Extract the [X, Y] coordinate from the center of the cell holding the provided text.  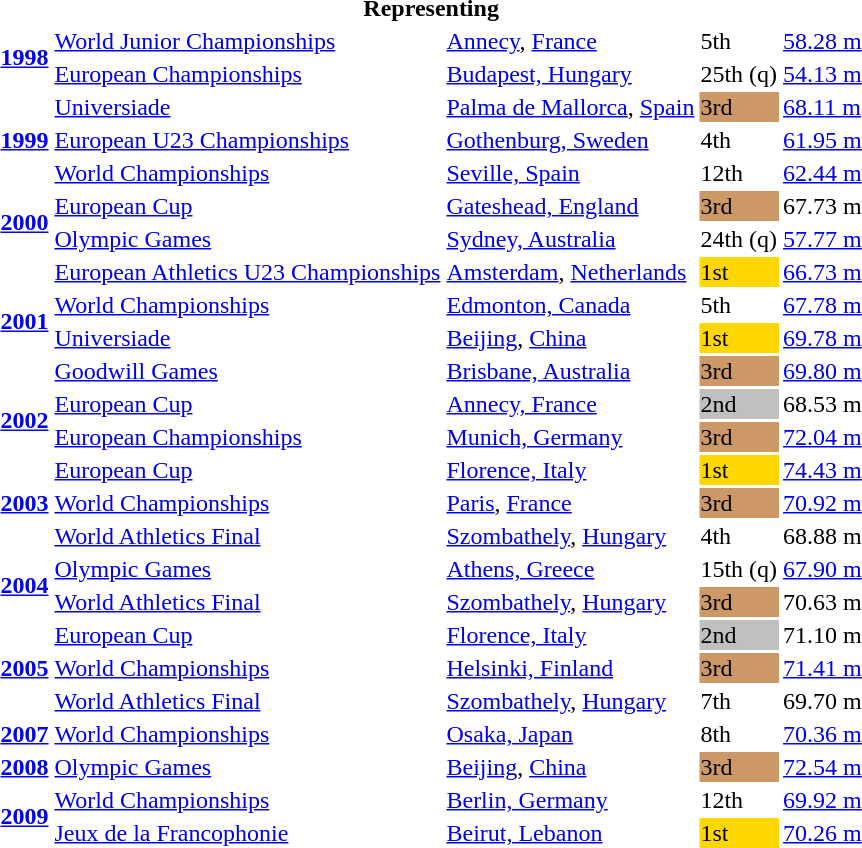
Berlin, Germany [570, 800]
Amsterdam, Netherlands [570, 272]
Gateshead, England [570, 206]
Jeux de la Francophonie [248, 833]
European Athletics U23 Championships [248, 272]
Goodwill Games [248, 371]
7th [739, 701]
Munich, Germany [570, 437]
25th (q) [739, 74]
8th [739, 734]
World Junior Championships [248, 41]
Paris, France [570, 503]
European U23 Championships [248, 140]
24th (q) [739, 239]
Beirut, Lebanon [570, 833]
Palma de Mallorca, Spain [570, 107]
Sydney, Australia [570, 239]
Edmonton, Canada [570, 305]
Osaka, Japan [570, 734]
Helsinki, Finland [570, 668]
Gothenburg, Sweden [570, 140]
15th (q) [739, 569]
Budapest, Hungary [570, 74]
Brisbane, Australia [570, 371]
Athens, Greece [570, 569]
Seville, Spain [570, 173]
